Capture the cell that displays the provided text and extract its [x, y] central coordinate. 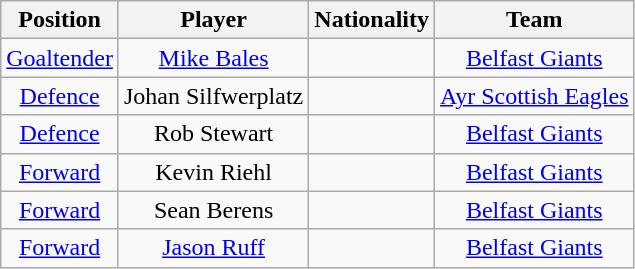
Mike Bales [213, 58]
Johan Silfwerplatz [213, 96]
Ayr Scottish Eagles [535, 96]
Kevin Riehl [213, 172]
Position [60, 20]
Nationality [372, 20]
Sean Berens [213, 210]
Rob Stewart [213, 134]
Player [213, 20]
Goaltender [60, 58]
Jason Ruff [213, 248]
Team [535, 20]
